Pinpoint the cell where the given text exists, returning its [x, y] midpoint coordinate. 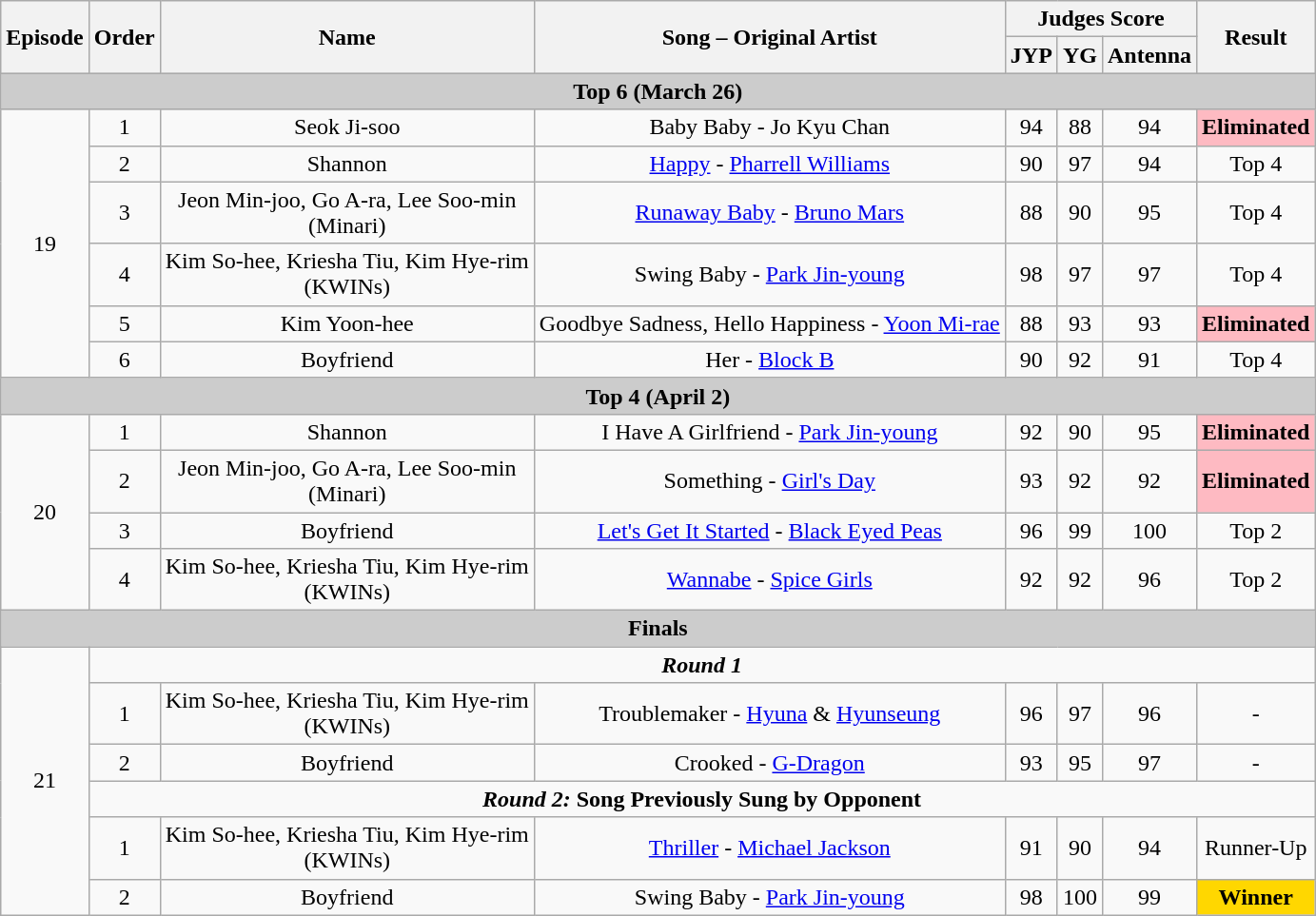
Crooked - G-Dragon [769, 763]
Episode [45, 37]
Name [346, 37]
5 [124, 323]
Something - Girl's Day [769, 481]
19 [45, 244]
Thriller - Michael Jackson [769, 848]
Runner-Up [1256, 848]
Baby Baby - Jo Kyu Chan [769, 127]
Wannabe - Spice Girls [769, 580]
Round 1 [702, 665]
Top 4 (April 2) [658, 396]
20 [45, 512]
Seok Ji-soo [346, 127]
Order [124, 37]
Result [1256, 37]
Finals [658, 629]
Round 2: Song Previously Sung by Opponent [702, 799]
Troublemaker - Hyuna & Hyunseung [769, 713]
YG [1079, 55]
Her - Block B [769, 360]
Let's Get It Started - Black Eyed Peas [769, 530]
JYP [1031, 55]
Judges Score [1100, 19]
6 [124, 360]
Happy - Pharrell Williams [769, 164]
I Have A Girlfriend - Park Jin-young [769, 432]
Song – Original Artist [769, 37]
21 [45, 781]
Goodbye Sadness, Hello Happiness - Yoon Mi-rae [769, 323]
Winner [1256, 897]
Top 6 (March 26) [658, 91]
Kim Yoon-hee [346, 323]
Antenna [1149, 55]
Runaway Baby - Bruno Mars [769, 213]
